Detect which cell encompasses the target text, then output its [x, y] center coordinate. 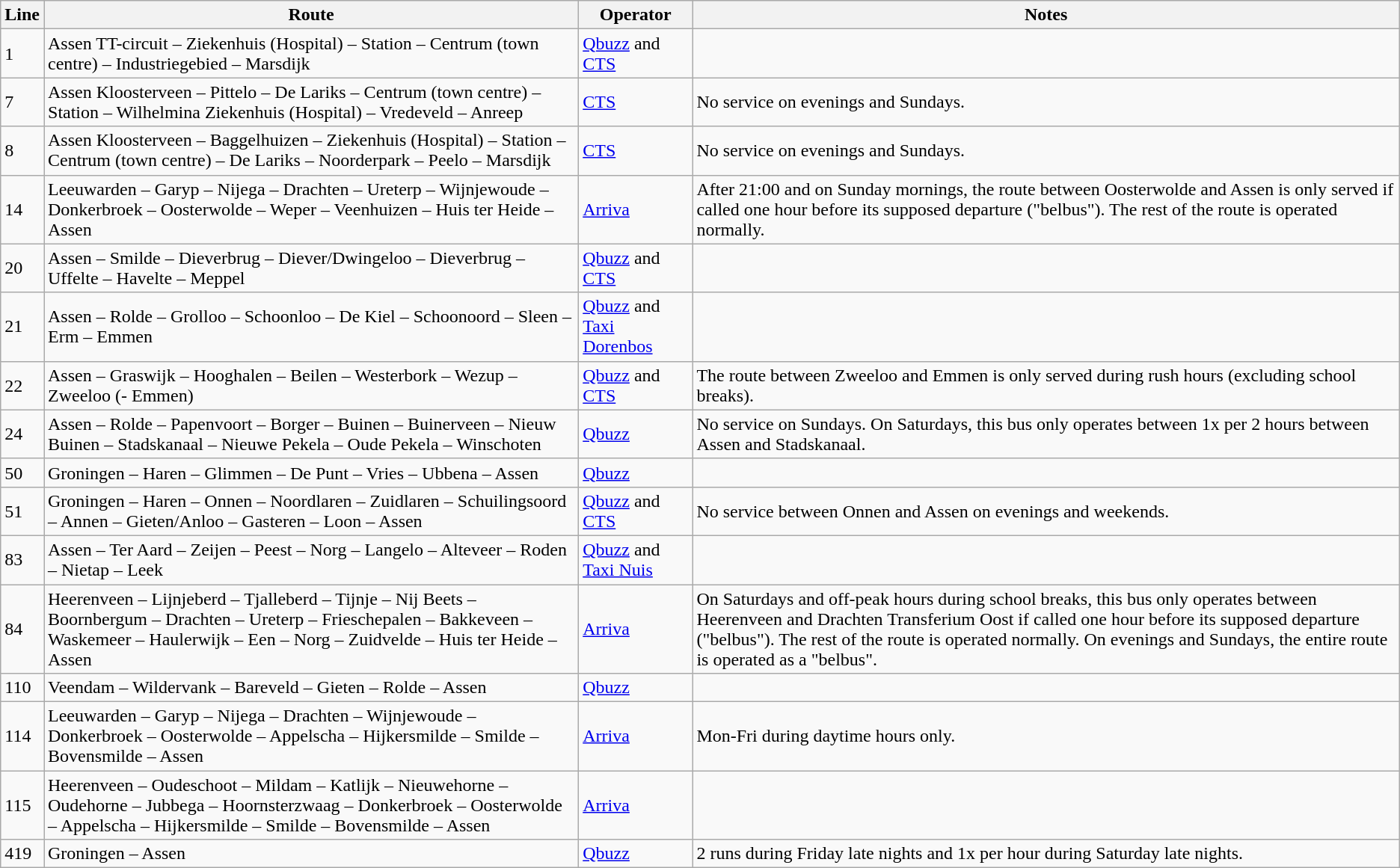
20 [22, 268]
Notes [1046, 15]
1 [22, 54]
24 [22, 434]
2 runs during Friday late nights and 1x per hour during Saturday late nights. [1046, 854]
8 [22, 151]
Assen – Smilde – Dieverbrug – Diever/Dwingeloo – Dieverbrug – Uffelte – Havelte – Meppel [311, 268]
Groningen – Haren – Onnen – Noordlaren – Zuidlaren – Schuilingsoord – Annen – Gieten/Anloo – Gasteren – Loon – Assen [311, 511]
Assen – Rolde – Papenvoort – Borger – Buinen – Buinerveen – Nieuw Buinen – Stadskanaal – Nieuwe Pekela – Oude Pekela – Winschoten [311, 434]
Groningen – Haren – Glimmen – De Punt – Vries – Ubbena – Assen [311, 473]
Veendam – Wildervank – Bareveld – Gieten – Rolde – Assen [311, 688]
84 [22, 630]
Assen – Rolde – Grolloo – Schoonloo – De Kiel – Schoonoord – Sleen – Erm – Emmen [311, 327]
22 [22, 386]
50 [22, 473]
No service on Sundays. On Saturdays, this bus only operates between 1x per 2 hours between Assen and Stadskanaal. [1046, 434]
Mon-Fri during daytime hours only. [1046, 736]
Assen TT-circuit – Ziekenhuis (Hospital) – Station – Centrum (town centre) – Industriegebied – Marsdijk [311, 54]
Leeuwarden – Garyp – Nijega – Drachten – Ureterp – Wijnjewoude – Donkerbroek – Oosterwolde – Weper – Veenhuizen – Huis ter Heide – Assen [311, 209]
Line [22, 15]
Assen – Graswijk – Hooghalen – Beilen – Westerbork – Wezup – Zweeloo (- Emmen) [311, 386]
Operator [636, 15]
No service between Onnen and Assen on evenings and weekends. [1046, 511]
Assen Kloosterveen – Baggelhuizen – Ziekenhuis (Hospital) – Station – Centrum (town centre) – De Lariks – Noorderpark – Peelo – Marsdijk [311, 151]
114 [22, 736]
Qbuzz and Taxi Dorenbos [636, 327]
7 [22, 102]
Leeuwarden – Garyp – Nijega – Drachten – Wijnjewoude – Donkerbroek – Oosterwolde – Appelscha – Hijkersmilde – Smilde – Bovensmilde – Assen [311, 736]
21 [22, 327]
Route [311, 15]
The route between Zweeloo and Emmen is only served during rush hours (excluding school breaks). [1046, 386]
Groningen – Assen [311, 854]
Qbuzz and Taxi Nuis [636, 559]
83 [22, 559]
Assen – Ter Aard – Zeijen – Peest – Norg – Langelo – Alteveer – Roden – Nietap – Leek [311, 559]
Assen Kloosterveen – Pittelo – De Lariks – Centrum (town centre) – Station – Wilhelmina Ziekenhuis (Hospital) – Vredeveld – Anreep [311, 102]
14 [22, 209]
51 [22, 511]
419 [22, 854]
115 [22, 805]
110 [22, 688]
